Extract the (x, y) coordinate from the center of the cell holding the provided text.  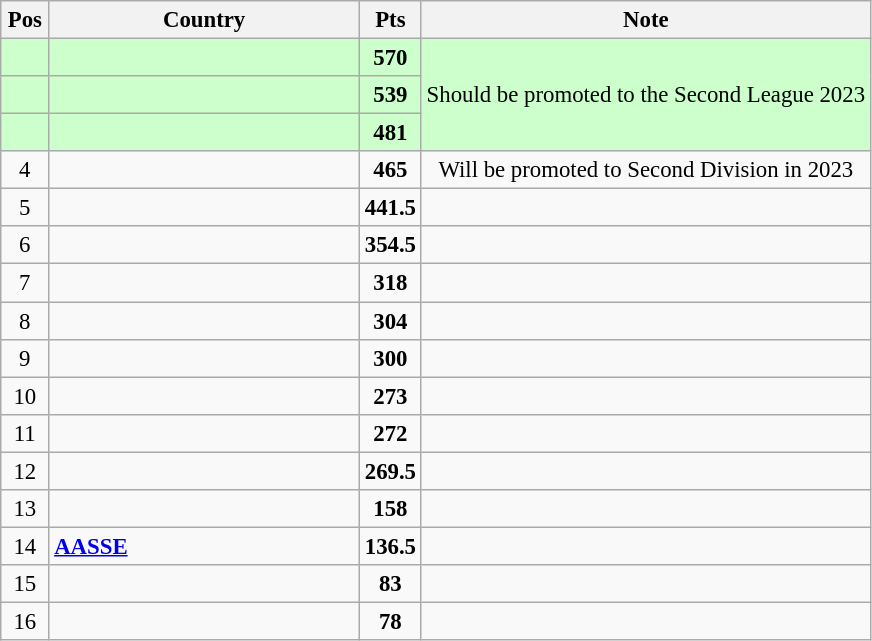
Will be promoted to Second Division in 2023 (646, 170)
6 (25, 245)
14 (25, 546)
465 (390, 170)
AASSE (204, 546)
Pts (390, 20)
Note (646, 20)
539 (390, 95)
136.5 (390, 546)
10 (25, 396)
300 (390, 358)
15 (25, 584)
8 (25, 321)
Pos (25, 20)
12 (25, 471)
13 (25, 509)
16 (25, 621)
481 (390, 133)
304 (390, 321)
269.5 (390, 471)
4 (25, 170)
7 (25, 283)
Should be promoted to the Second League 2023 (646, 96)
158 (390, 509)
83 (390, 584)
Country (204, 20)
570 (390, 58)
273 (390, 396)
5 (25, 208)
318 (390, 283)
272 (390, 433)
354.5 (390, 245)
78 (390, 621)
11 (25, 433)
9 (25, 358)
441.5 (390, 208)
